Determine the [X, Y] coordinate at the center of the cell enclosing the given text.  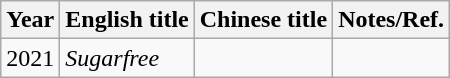
Year [30, 20]
2021 [30, 58]
Sugarfree [127, 58]
Chinese title [263, 20]
Notes/Ref. [392, 20]
English title [127, 20]
